Scan for the cell matching the given text and deliver its [x, y] coordinate at center. 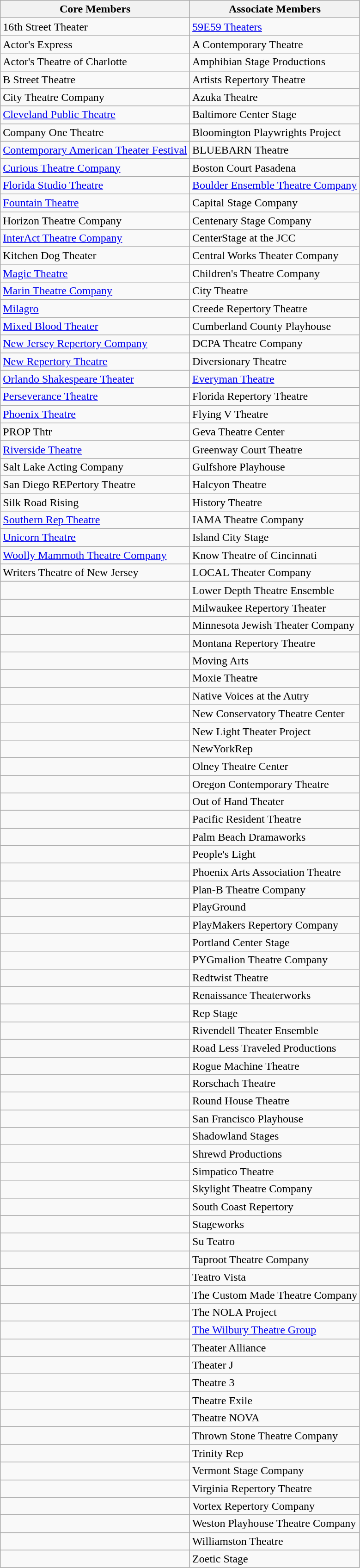
Central Works Theater Company [275, 256]
Horizon Theatre Company [95, 221]
PYGmalion Theatre Company [275, 960]
Oregon Contemporary Theatre [275, 784]
San Francisco Playhouse [275, 1119]
Everyman Theatre [275, 379]
Phoenix Theatre [95, 414]
Milagro [95, 309]
Teatro Vista [275, 1277]
Redtwist Theatre [275, 978]
Phoenix Arts Association Theatre [275, 872]
Cleveland Public Theatre [95, 115]
Greenway Court Theatre [275, 449]
Virginia Repertory Theatre [275, 1488]
BLUEBARN Theatre [275, 150]
Vortex Repertory Company [275, 1506]
PlayMakers Repertory Company [275, 925]
Unicorn Theatre [95, 538]
Marin Theatre Company [95, 291]
Company One Theatre [95, 132]
Theater J [275, 1365]
IAMA Theatre Company [275, 520]
Rogue Machine Theatre [275, 1066]
Milwaukee Repertory Theater [275, 608]
Williamston Theatre [275, 1541]
Actor's Theatre of Charlotte [95, 62]
Florida Repertory Theatre [275, 397]
Magic Theatre [95, 273]
City Theatre [275, 291]
Theatre 3 [275, 1383]
Simpatico Theatre [275, 1171]
Portland Center Stage [275, 942]
Shadowland Stages [275, 1136]
Salt Lake Acting Company [95, 467]
PROP Thtr [95, 432]
Rivendell Theater Ensemble [275, 1030]
New Conservatory Theatre Center [275, 713]
Halcyon Theatre [275, 484]
Palm Beach Dramaworks [275, 837]
New Repertory Theatre [95, 361]
Boulder Ensemble Theatre Company [275, 185]
Road Less Traveled Productions [275, 1048]
South Coast Repertory [275, 1207]
Island City Stage [275, 538]
Fountain Theatre [95, 203]
Artists Repertory Theatre [275, 80]
Amphibian Stage Productions [275, 62]
Capital Stage Company [275, 203]
Montana Repertory Theatre [275, 643]
Contemporary American Theater Festival [95, 150]
Stageworks [275, 1224]
Vermont Stage Company [275, 1471]
Theater Alliance [275, 1348]
Kitchen Dog Theater [95, 256]
59E59 Theaters [275, 27]
The Custom Made Theatre Company [275, 1295]
B Street Theatre [95, 80]
Pacific Resident Theatre [275, 819]
Plan-B Theatre Company [275, 890]
Orlando Shakespeare Theater [95, 379]
City Theatre Company [95, 97]
Flying V Theatre [275, 414]
Gulfshore Playhouse [275, 467]
LOCAL Theater Company [275, 573]
Lower Depth Theatre Ensemble [275, 590]
Writers Theatre of New Jersey [95, 573]
Azuka Theatre [275, 97]
Silk Road Rising [95, 502]
New Jersey Repertory Company [95, 344]
Moving Arts [275, 661]
San Diego REPertory Theatre [95, 484]
People's Light [275, 855]
Baltimore Center Stage [275, 115]
Shrewd Productions [275, 1154]
NewYorkRep [275, 749]
Centenary Stage Company [275, 221]
Geva Theatre Center [275, 432]
Cumberland County Playhouse [275, 326]
Woolly Mammoth Theatre Company [95, 555]
Children's Theatre Company [275, 273]
Theatre Exile [275, 1401]
Perseverance Theatre [95, 397]
Core Members [95, 9]
Florida Studio Theatre [95, 185]
Bloomington Playwrights Project [275, 132]
Boston Court Pasadena [275, 167]
Minnesota Jewish Theater Company [275, 626]
InterAct Theatre Company [95, 238]
Thrown Stone Theatre Company [275, 1436]
16th Street Theater [95, 27]
Zoetic Stage [275, 1559]
Moxie Theatre [275, 678]
PlayGround [275, 907]
Renaissance Theaterworks [275, 995]
Rep Stage [275, 1013]
DCPA Theatre Company [275, 344]
CenterStage at the JCC [275, 238]
Mixed Blood Theater [95, 326]
Su Teatro [275, 1242]
Creede Repertory Theatre [275, 309]
Theatre NOVA [275, 1418]
Trinity Rep [275, 1453]
Weston Playhouse Theatre Company [275, 1524]
Skylight Theatre Company [275, 1189]
Rorschach Theatre [275, 1084]
Southern Rep Theatre [95, 520]
Taproot Theatre Company [275, 1259]
A Contemporary Theatre [275, 44]
Associate Members [275, 9]
New Light Theater Project [275, 731]
Native Voices at the Autry [275, 696]
Round House Theatre [275, 1101]
The Wilbury Theatre Group [275, 1330]
History Theatre [275, 502]
Curious Theatre Company [95, 167]
The NOLA Project [275, 1312]
Diversionary Theatre [275, 361]
Know Theatre of Cincinnati [275, 555]
Olney Theatre Center [275, 766]
Actor's Express [95, 44]
Out of Hand Theater [275, 802]
Riverside Theatre [95, 449]
